Return the [x, y] coordinate for the center point of the cell that contains the specified text.  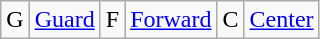
C [230, 20]
Forward [171, 20]
F [112, 20]
Guard [64, 20]
Center [282, 20]
G [15, 20]
